Detect which cell encompasses the target text, then output its (X, Y) center coordinate. 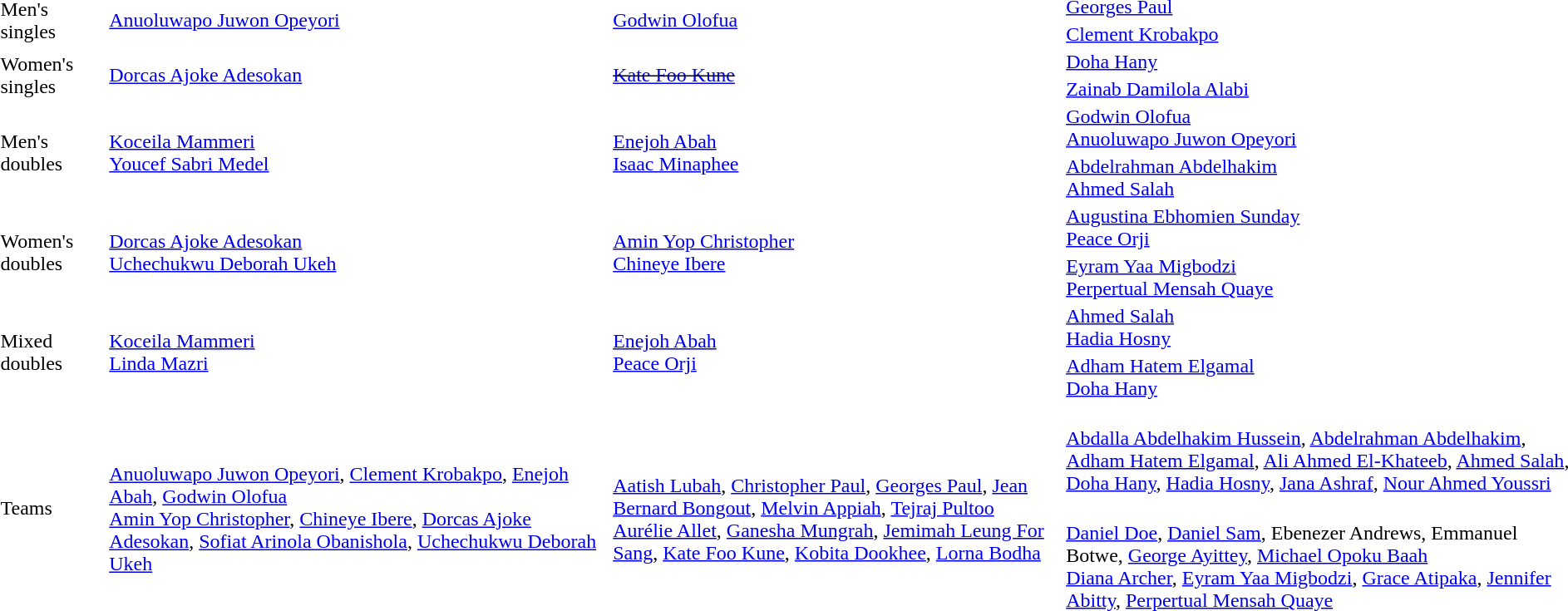
Koceila Mammeri Youcef Sabri Medel (359, 153)
Amin Yop Christopher Chineye Ibere (837, 253)
Enejoh Abah Peace Orji (837, 352)
Dorcas Ajoke Adesokan Uchechukwu Deborah Ukeh (359, 253)
Kate Foo Kune (837, 75)
Koceila Mammeri Linda Mazri (359, 352)
Enejoh Abah Isaac Minaphee (837, 153)
Dorcas Ajoke Adesokan (359, 75)
